Detect which cell encompasses the target text, then output its [x, y] center coordinate. 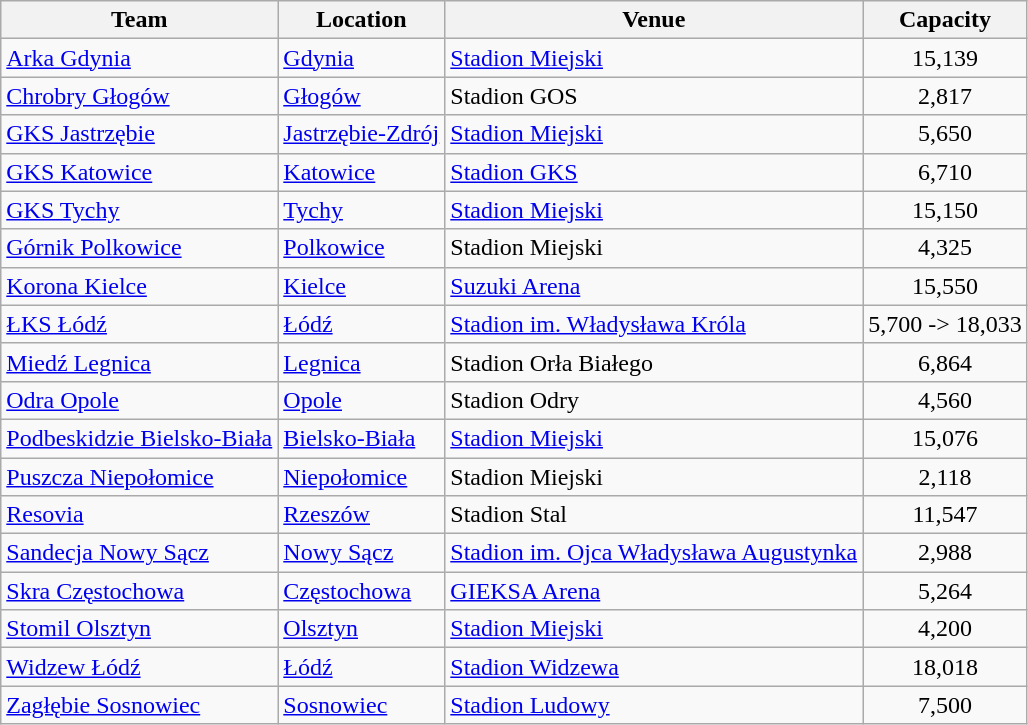
Korona Kielce [140, 286]
Miedź Legnica [140, 362]
18,018 [946, 667]
GKS Katowice [140, 172]
Głogów [362, 96]
Stadion Orła Białego [654, 362]
Gdynia [362, 58]
Legnica [362, 362]
6,710 [946, 172]
Puszcza Niepołomice [140, 477]
15,150 [946, 210]
Tychy [362, 210]
Location [362, 20]
Resovia [140, 515]
Chrobry Głogów [140, 96]
Suzuki Arena [654, 286]
Stomil Olsztyn [140, 629]
Stadion Stal [654, 515]
Olsztyn [362, 629]
Venue [654, 20]
Stadion Widzewa [654, 667]
Polkowice [362, 248]
Bielsko-Biała [362, 438]
4,560 [946, 400]
15,139 [946, 58]
7,500 [946, 705]
Arka Gdynia [140, 58]
Stadion GKS [654, 172]
Jastrzębie-Zdrój [362, 134]
Stadion im. Ojca Władysława Augustynka [654, 553]
Stadion Ludowy [654, 705]
2,988 [946, 553]
2,817 [946, 96]
Niepołomice [362, 477]
Odra Opole [140, 400]
Rzeszów [362, 515]
Sosnowiec [362, 705]
Sandecja Nowy Sącz [140, 553]
Stadion Odry [654, 400]
Częstochowa [362, 591]
ŁKS Łódź [140, 324]
2,118 [946, 477]
5,650 [946, 134]
Skra Częstochowa [140, 591]
Capacity [946, 20]
Katowice [362, 172]
GKS Jastrzębie [140, 134]
Team [140, 20]
5,264 [946, 591]
Widzew Łódź [140, 667]
Kielce [362, 286]
Podbeskidzie Bielsko-Biała [140, 438]
Zagłębie Sosnowiec [140, 705]
6,864 [946, 362]
11,547 [946, 515]
5,700 -> 18,033 [946, 324]
4,200 [946, 629]
Stadion GOS [654, 96]
GKS Tychy [140, 210]
15,550 [946, 286]
GIEKSA Arena [654, 591]
15,076 [946, 438]
Opole [362, 400]
4,325 [946, 248]
Stadion im. Władysława Króla [654, 324]
Górnik Polkowice [140, 248]
Nowy Sącz [362, 553]
